Search for the cell housing the specified text and yield its [x, y] center coordinate. 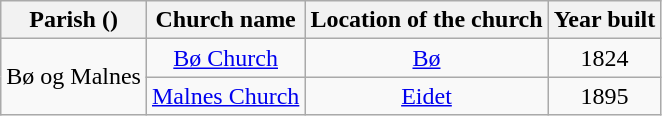
Church name [225, 20]
Bø [426, 58]
Eidet [426, 96]
Bø og Malnes [74, 77]
Location of the church [426, 20]
1895 [604, 96]
1824 [604, 58]
Bø Church [225, 58]
Year built [604, 20]
Malnes Church [225, 96]
Parish () [74, 20]
